Extract the [x, y] coordinate from the center of the cell holding the provided text.  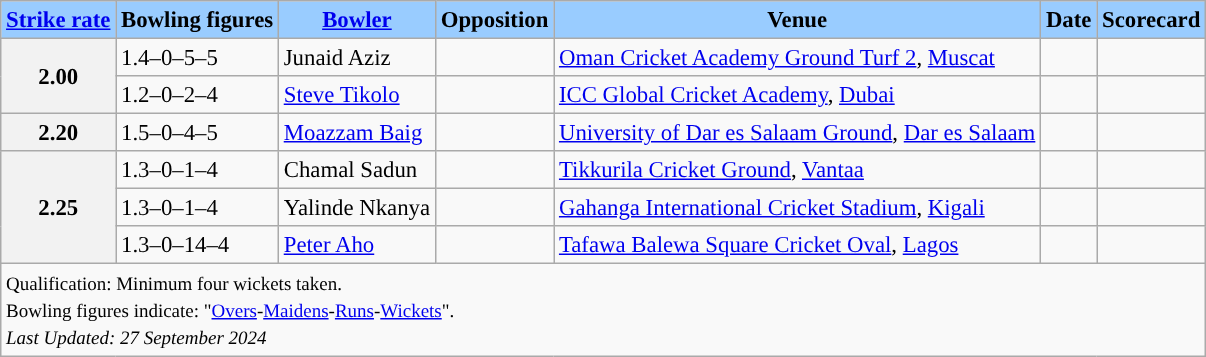
Steve Tikolo [356, 95]
Oman Cricket Academy Ground Turf 2, Muscat [798, 58]
Tikkurila Cricket Ground, Vantaa [798, 170]
Gahanga International Cricket Stadium, Kigali [798, 208]
1.2–0–2–4 [198, 95]
University of Dar es Salaam Ground, Dar es Salaam [798, 133]
Venue [798, 20]
Scorecard [1152, 20]
Bowling figures [198, 20]
Moazzam Baig [356, 133]
2.20 [58, 133]
1.3–0–14–4 [198, 245]
ICC Global Cricket Academy, Dubai [798, 95]
1.4–0–5–5 [198, 58]
Chamal Sadun [356, 170]
Bowler [356, 20]
1.5–0–4–5 [198, 133]
2.00 [58, 76]
Junaid Aziz [356, 58]
Strike rate [58, 20]
Yalinde Nkanya [356, 208]
Opposition [494, 20]
Date [1069, 20]
2.25 [58, 208]
Peter Aho [356, 245]
Tafawa Balewa Square Cricket Oval, Lagos [798, 245]
Qualification: Minimum four wickets taken. Bowling figures indicate: "Overs-Maidens-Runs-Wickets".Last Updated: 27 September 2024 [604, 310]
